Return (X, Y) of the center of cell containing provided text 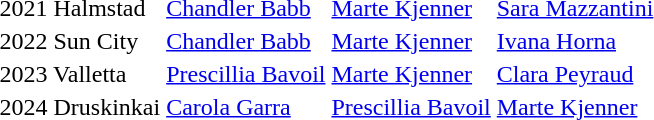
Chandler Babb (246, 41)
Prescillia Bavoil (246, 74)
